Provide the [X, Y] coordinate of the cell's center where the given text is located.  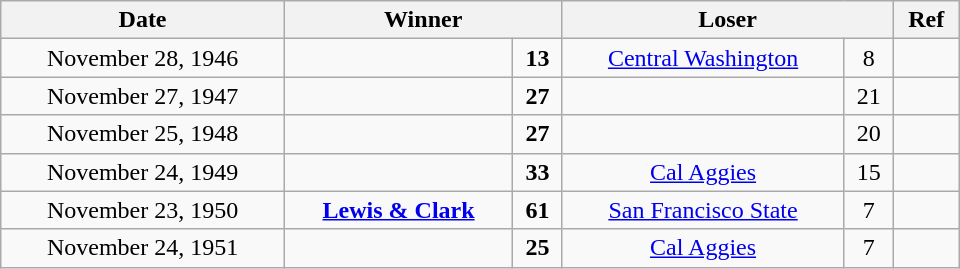
Loser [728, 20]
Central Washington [703, 58]
November 23, 1950 [143, 210]
Lewis & Clark [398, 210]
San Francisco State [703, 210]
Winner [423, 20]
33 [538, 172]
20 [868, 134]
November 25, 1948 [143, 134]
61 [538, 210]
13 [538, 58]
November 24, 1951 [143, 248]
25 [538, 248]
November 27, 1947 [143, 96]
Date [143, 20]
November 28, 1946 [143, 58]
21 [868, 96]
Ref [926, 20]
15 [868, 172]
November 24, 1949 [143, 172]
8 [868, 58]
